Extract the [x, y] coordinate from the center of the cell holding the provided text.  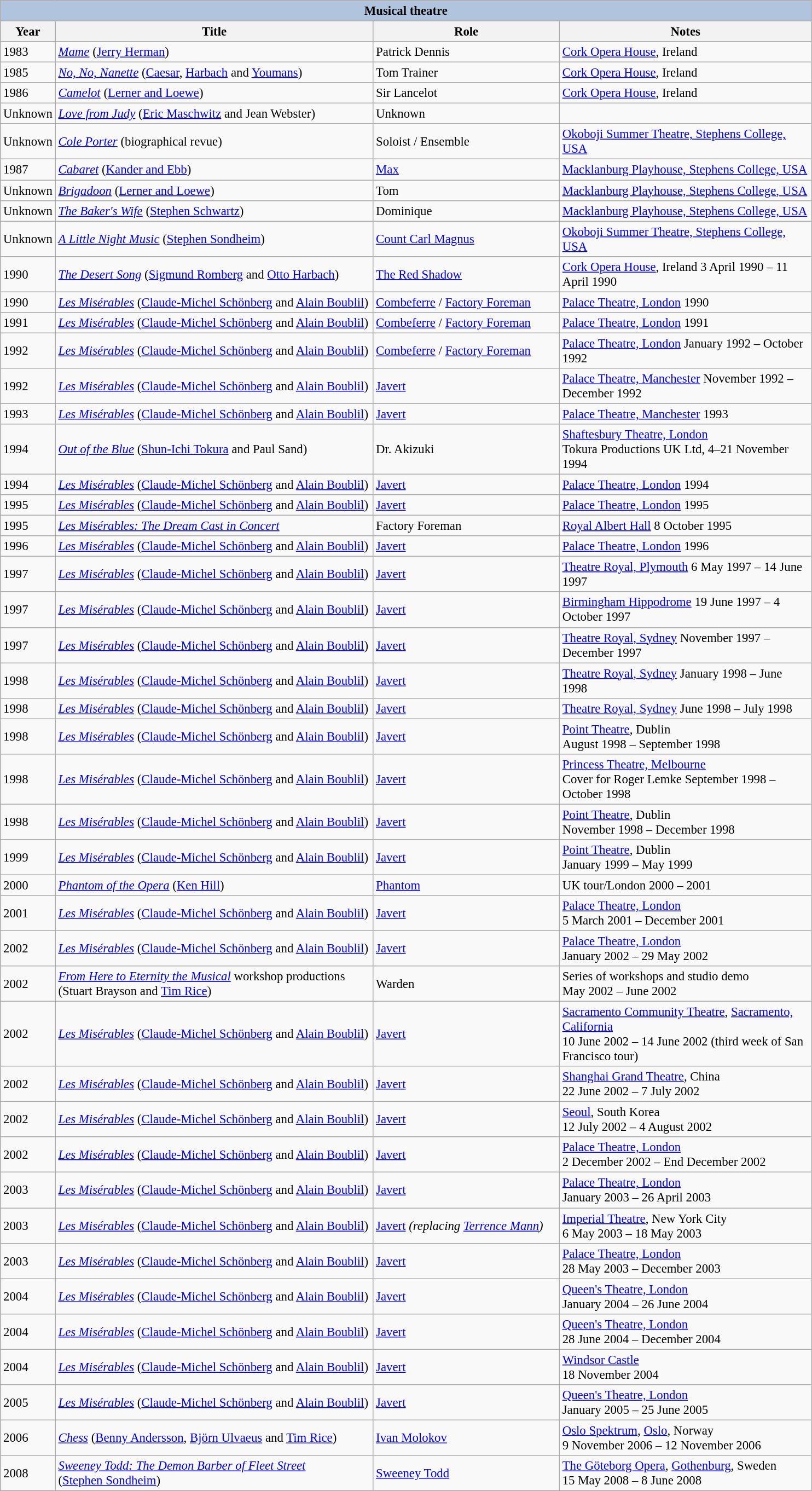
Mame (Jerry Herman) [214, 52]
The Desert Song (Sigmund Romberg and Otto Harbach) [214, 274]
The Red Shadow [466, 274]
Phantom [466, 885]
Palace Theatre, London 1996 [685, 546]
Tom Trainer [466, 73]
2008 [28, 1473]
UK tour/London 2000 – 2001 [685, 885]
Tom [466, 190]
Musical theatre [406, 11]
Theatre Royal, Plymouth 6 May 1997 – 14 June 1997 [685, 575]
Dr. Akizuki [466, 449]
Dominique [466, 211]
Queen's Theatre, London28 June 2004 – December 2004 [685, 1331]
Imperial Theatre, New York City6 May 2003 – 18 May 2003 [685, 1226]
Love from Judy (Eric Maschwitz and Jean Webster) [214, 114]
2006 [28, 1437]
Out of the Blue (Shun-Ichi Tokura and Paul Sand) [214, 449]
Theatre Royal, Sydney June 1998 – July 1998 [685, 708]
Les Misérables: The Dream Cast in Concert [214, 526]
Warden [466, 984]
1991 [28, 323]
From Here to Eternity the Musical workshop productions(Stuart Brayson and Tim Rice) [214, 984]
Windsor Castle 18 November 2004 [685, 1367]
No, No, Nanette (Caesar, Harbach and Youmans) [214, 73]
Series of workshops and studio demo May 2002 – June 2002 [685, 984]
Title [214, 32]
1993 [28, 414]
Shaftesbury Theatre, LondonTokura Productions UK Ltd, 4–21 November 1994 [685, 449]
1985 [28, 73]
Palace Theatre, Manchester 1993 [685, 414]
Sweeney Todd [466, 1473]
Seoul, South Korea12 July 2002 – 4 August 2002 [685, 1120]
Javert (replacing Terrence Mann) [466, 1226]
Max [466, 170]
Soloist / Ensemble [466, 141]
Palace Theatre, LondonJanuary 2002 – 29 May 2002 [685, 949]
Cabaret (Kander and Ebb) [214, 170]
Point Theatre, DublinAugust 1998 – September 1998 [685, 737]
Shanghai Grand Theatre, China22 June 2002 – 7 July 2002 [685, 1084]
Ivan Molokov [466, 1437]
Oslo Spektrum, Oslo, Norway9 November 2006 – 12 November 2006 [685, 1437]
Factory Foreman [466, 526]
Patrick Dennis [466, 52]
Point Theatre, DublinNovember 1998 – December 1998 [685, 822]
1983 [28, 52]
Notes [685, 32]
Chess (Benny Andersson, Björn Ulvaeus and Tim Rice) [214, 1437]
Birmingham Hippodrome 19 June 1997 – 4 October 1997 [685, 610]
1999 [28, 857]
Theatre Royal, Sydney January 1998 – June 1998 [685, 681]
Cork Opera House, Ireland 3 April 1990 – 11 April 1990 [685, 274]
The Göteborg Opera, Gothenburg, Sweden15 May 2008 – 8 June 2008 [685, 1473]
Palace Theatre, London28 May 2003 – December 2003 [685, 1261]
Count Carl Magnus [466, 239]
Palace Theatre, LondonJanuary 2003 – 26 April 2003 [685, 1190]
Point Theatre, DublinJanuary 1999 – May 1999 [685, 857]
Palace Theatre, London2 December 2002 – End December 2002 [685, 1155]
Palace Theatre, London January 1992 – October 1992 [685, 350]
1996 [28, 546]
Cole Porter (biographical revue) [214, 141]
Phantom of the Opera (Ken Hill) [214, 885]
Queen's Theatre, LondonJanuary 2004 – 26 June 2004 [685, 1296]
Sir Lancelot [466, 93]
Palace Theatre, London 1995 [685, 505]
Palace Theatre, London 1991 [685, 323]
Theatre Royal, Sydney November 1997 – December 1997 [685, 645]
Royal Albert Hall 8 October 1995 [685, 526]
Sweeney Todd: The Demon Barber of Fleet Street(Stephen Sondheim) [214, 1473]
A Little Night Music (Stephen Sondheim) [214, 239]
2001 [28, 913]
Palace Theatre, Manchester November 1992 – December 1992 [685, 386]
1987 [28, 170]
Queen's Theatre, LondonJanuary 2005 – 25 June 2005 [685, 1402]
2000 [28, 885]
Palace Theatre, London 1994 [685, 485]
Year [28, 32]
1986 [28, 93]
Role [466, 32]
2005 [28, 1402]
Sacramento Community Theatre, Sacramento, California10 June 2002 – 14 June 2002 (third week of San Francisco tour) [685, 1035]
Brigadoon (Lerner and Loewe) [214, 190]
Princess Theatre, MelbourneCover for Roger Lemke September 1998 – October 1998 [685, 779]
Palace Theatre, London5 March 2001 – December 2001 [685, 913]
Palace Theatre, London 1990 [685, 302]
Camelot (Lerner and Loewe) [214, 93]
The Baker's Wife (Stephen Schwartz) [214, 211]
